Pinpoint the cell where the given text exists, returning its [X, Y] midpoint coordinate. 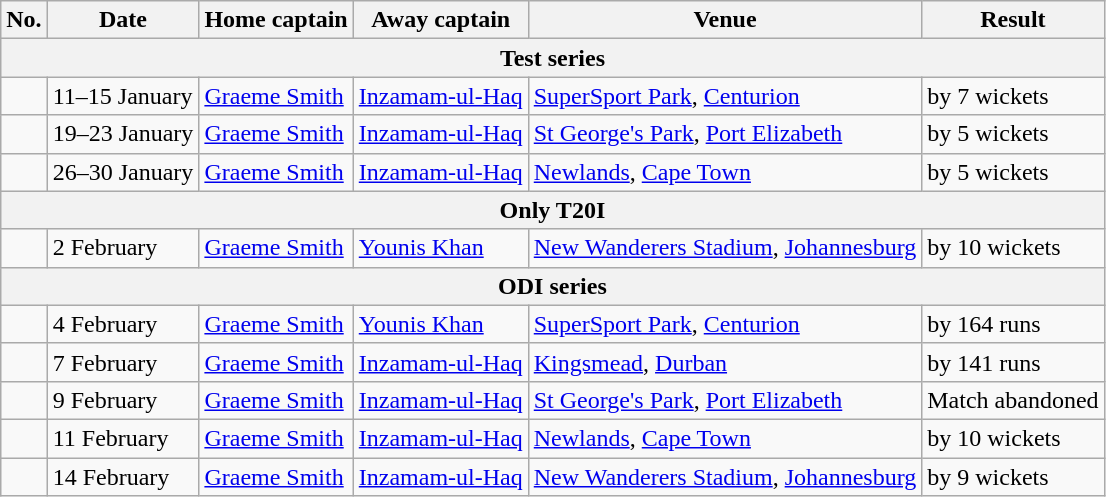
Match abandoned [1013, 400]
Only T20I [552, 210]
Home captain [276, 20]
4 February [123, 324]
Result [1013, 20]
Away captain [440, 20]
11–15 January [123, 96]
19–23 January [123, 134]
14 February [123, 477]
by 7 wickets [1013, 96]
Kingsmead, Durban [725, 362]
2 February [123, 248]
Test series [552, 58]
7 February [123, 362]
9 February [123, 400]
by 164 runs [1013, 324]
Venue [725, 20]
by 9 wickets [1013, 477]
No. [24, 20]
by 141 runs [1013, 362]
ODI series [552, 286]
Date [123, 20]
11 February [123, 438]
26–30 January [123, 172]
